Scan for the cell matching the given text and deliver its [x, y] coordinate at center. 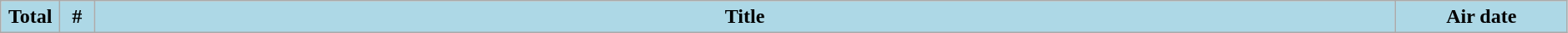
Air date [1481, 17]
Title [745, 17]
Total [30, 17]
# [77, 17]
